For the text-containing cell, return its midpoint in [x, y] coordinate format. 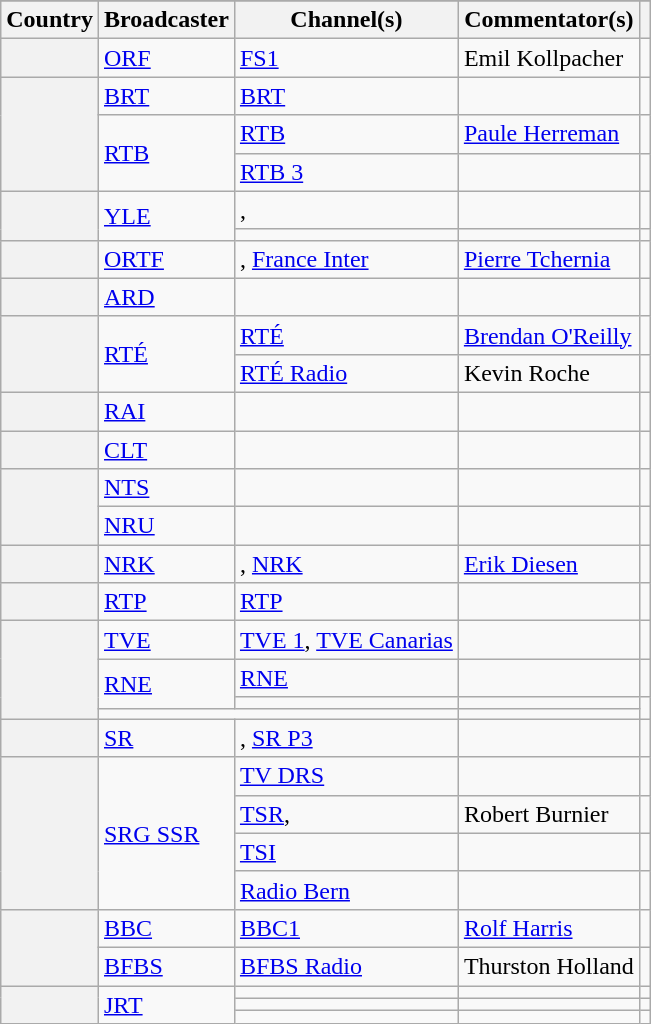
Radio Bern [346, 890]
Pierre Tchernia [548, 259]
TVE 1, TVE Canarias [346, 640]
NTS [166, 488]
BBC1 [346, 928]
YLE [166, 216]
RTÉ Radio [346, 373]
Country [50, 20]
RAI [166, 411]
Kevin Roche [548, 373]
ARD [166, 297]
Emil Kollpacher [548, 58]
RTB 3 [346, 172]
NRU [166, 526]
Erik Diesen [548, 564]
TSI [346, 852]
ORTF [166, 259]
CLT [166, 449]
SRG SSR [166, 833]
Paule Herreman [548, 134]
SR [166, 738]
Rolf Harris [548, 928]
Commentator(s) [548, 20]
Channel(s) [346, 20]
TVE [166, 640]
BFBS [166, 966]
ORF [166, 58]
, [346, 210]
NRK [166, 564]
BFBS Radio [346, 966]
FS1 [346, 58]
TV DRS [346, 776]
Robert Burnier [548, 814]
, NRK [346, 564]
Brendan O'Reilly [548, 335]
, France Inter [346, 259]
TSR, [346, 814]
Broadcaster [166, 20]
JRT [166, 1005]
Thurston Holland [548, 966]
BBC [166, 928]
, SR P3 [346, 738]
